Pinpoint the cell where the given text exists, returning its [X, Y] midpoint coordinate. 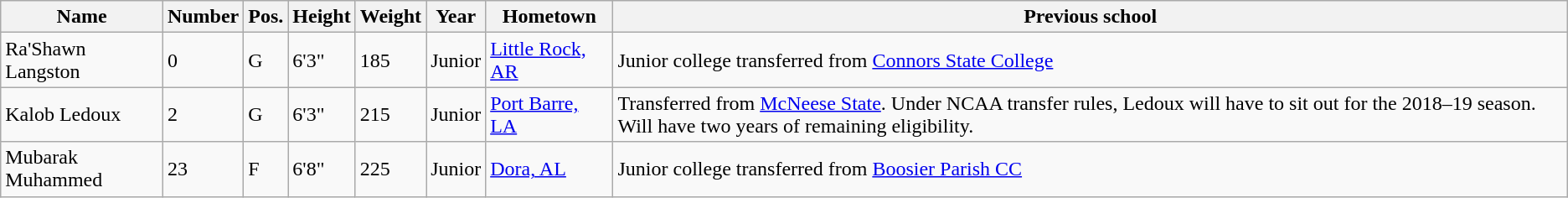
Pos. [266, 17]
23 [203, 169]
Year [456, 17]
Kalob Ledoux [82, 114]
Weight [390, 17]
6'8" [322, 169]
185 [390, 60]
Hometown [549, 17]
Height [322, 17]
215 [390, 114]
0 [203, 60]
Mubarak Muhammed [82, 169]
2 [203, 114]
F [266, 169]
Port Barre, LA [549, 114]
Previous school [1091, 17]
Number [203, 17]
Little Rock, AR [549, 60]
Junior college transferred from Boosier Parish CC [1091, 169]
Ra'Shawn Langston [82, 60]
Name [82, 17]
225 [390, 169]
Junior college transferred from Connors State College [1091, 60]
Dora, AL [549, 169]
